Scan for the cell matching the given text and deliver its (X, Y) coordinate at center. 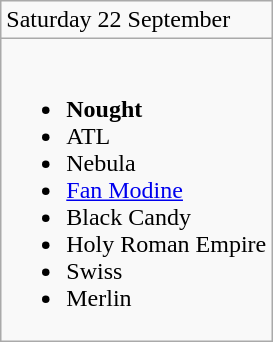
Saturday 22 September (136, 20)
NoughtATLNebulaFan ModineBlack CandyHoly Roman EmpireSwissMerlin (136, 190)
